Return (X, Y) of the center of cell containing provided text 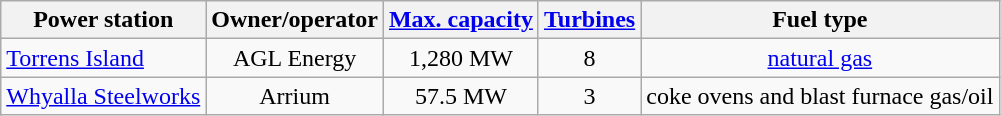
8 (589, 58)
Whyalla Steelworks (104, 96)
AGL Energy (295, 58)
Arrium (295, 96)
coke ovens and blast furnace gas/oil (820, 96)
3 (589, 96)
57.5 MW (460, 96)
natural gas (820, 58)
Fuel type (820, 20)
Power station (104, 20)
1,280 MW (460, 58)
Torrens Island (104, 58)
Turbines (589, 20)
Max. capacity (460, 20)
Owner/operator (295, 20)
